From the cell containing the given text, extract its center point as [X, Y] coordinate. 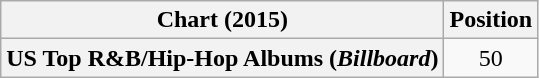
Chart (2015) [222, 20]
Position [491, 20]
50 [491, 58]
US Top R&B/Hip-Hop Albums (Billboard) [222, 58]
